Scan for the cell matching the given text and deliver its [x, y] coordinate at center. 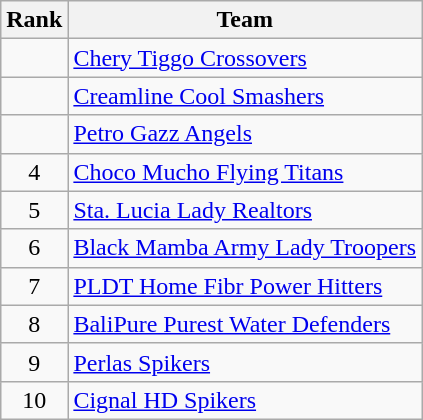
Black Mamba Army Lady Troopers [245, 248]
7 [34, 286]
5 [34, 210]
Perlas Spikers [245, 362]
Creamline Cool Smashers [245, 96]
Choco Mucho Flying Titans [245, 172]
10 [34, 400]
Sta. Lucia Lady Realtors [245, 210]
8 [34, 324]
9 [34, 362]
Petro Gazz Angels [245, 134]
Cignal HD Spikers [245, 400]
Team [245, 20]
PLDT Home Fibr Power Hitters [245, 286]
4 [34, 172]
Rank [34, 20]
6 [34, 248]
Chery Tiggo Crossovers [245, 58]
BaliPure Purest Water Defenders [245, 324]
